Return [X, Y] of the center of cell containing provided text 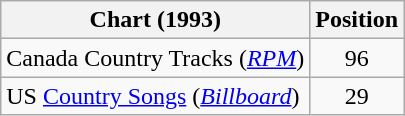
29 [357, 96]
Chart (1993) [156, 20]
US Country Songs (Billboard) [156, 96]
96 [357, 58]
Position [357, 20]
Canada Country Tracks (RPM) [156, 58]
